From the cell containing the given text, extract its center point as (x, y) coordinate. 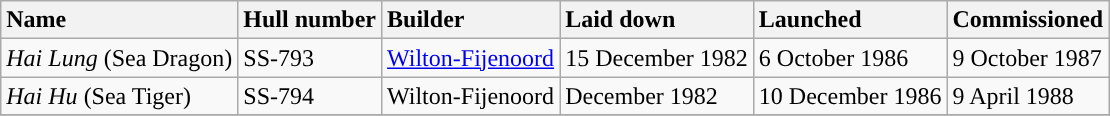
15 December 1982 (657, 58)
SS-794 (310, 96)
Commissioned (1028, 20)
Hull number (310, 20)
9 October 1987 (1028, 58)
Hai Hu (Sea Tiger) (120, 96)
Hai Lung (Sea Dragon) (120, 58)
9 April 1988 (1028, 96)
6 October 1986 (850, 58)
December 1982 (657, 96)
Laid down (657, 20)
10 December 1986 (850, 96)
Name (120, 20)
SS-793 (310, 58)
Launched (850, 20)
Builder (471, 20)
